Scan for the cell matching the given text and deliver its (X, Y) coordinate at center. 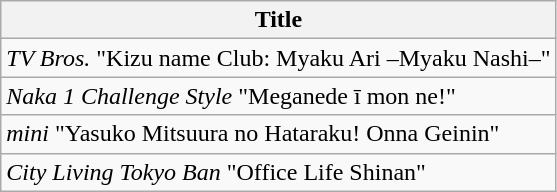
City Living Tokyo Ban "Office Life Shinan" (278, 172)
Title (278, 20)
TV Bros. "Kizu name Club: Myaku Ari –Myaku Nashi–" (278, 58)
mini "Yasuko Mitsuura no Hataraku! Onna Geinin" (278, 134)
Naka 1 Challenge Style "Meganede ī mon ne!" (278, 96)
